From the cell containing the given text, extract its center point as [x, y] coordinate. 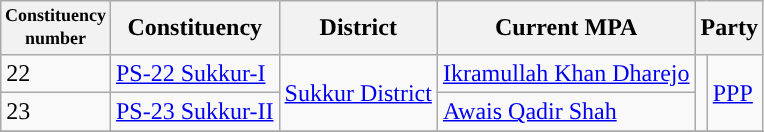
Ikramullah Khan Dharejo [566, 73]
Current MPA [566, 28]
Constituency [194, 28]
PS-22 Sukkur-I [194, 73]
22 [56, 73]
PPP [735, 92]
PS-23 Sukkur-II [194, 111]
Party [729, 28]
Constituency number [56, 28]
Awais Qadir Shah [566, 111]
Sukkur District [358, 92]
District [358, 28]
23 [56, 111]
